From the cell containing the given text, extract its center point as [x, y] coordinate. 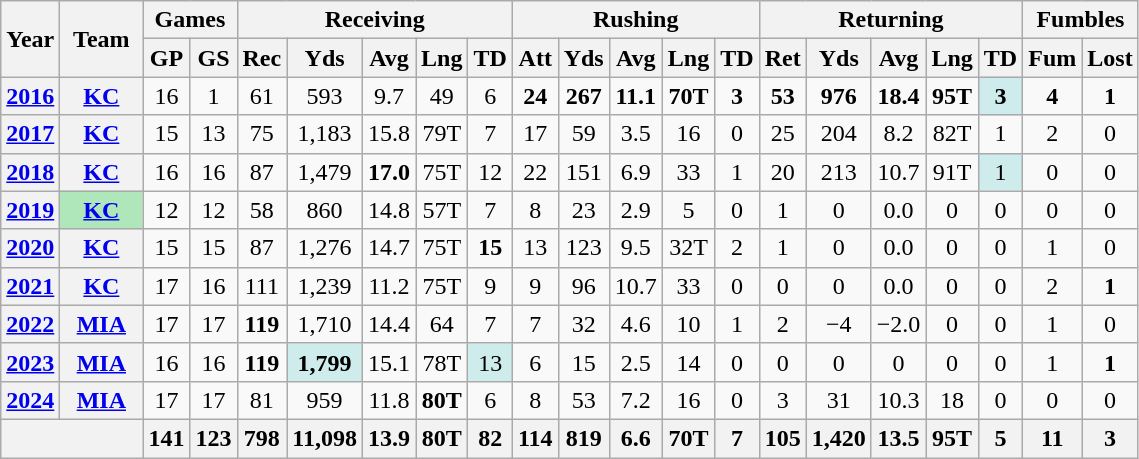
11.8 [388, 400]
9.5 [636, 248]
Fum [1052, 58]
75 [262, 134]
Ret [782, 58]
1,276 [325, 248]
96 [584, 286]
141 [166, 438]
14.7 [388, 248]
798 [262, 438]
1,183 [325, 134]
−2.0 [898, 324]
2024 [30, 400]
4.6 [636, 324]
59 [584, 134]
2017 [30, 134]
1,799 [325, 362]
976 [838, 96]
105 [782, 438]
1,420 [838, 438]
2022 [30, 324]
11 [1052, 438]
14 [688, 362]
14.8 [388, 210]
11.2 [388, 286]
11.1 [636, 96]
20 [782, 172]
82T [952, 134]
959 [325, 400]
64 [442, 324]
25 [782, 134]
Lost [1110, 58]
8.2 [898, 134]
6.9 [636, 172]
Team [102, 39]
2.9 [636, 210]
78T [442, 362]
91T [952, 172]
14.4 [388, 324]
−4 [838, 324]
819 [584, 438]
32T [688, 248]
2019 [30, 210]
23 [584, 210]
58 [262, 210]
Games [190, 20]
9.7 [388, 96]
3.5 [636, 134]
Receiving [374, 20]
Year [30, 39]
1,479 [325, 172]
267 [584, 96]
213 [838, 172]
Rushing [636, 20]
11,098 [325, 438]
151 [584, 172]
114 [535, 438]
79T [442, 134]
24 [535, 96]
18 [952, 400]
Returning [891, 20]
15.8 [388, 134]
Fumbles [1080, 20]
61 [262, 96]
1,239 [325, 286]
32 [584, 324]
Rec [262, 58]
82 [490, 438]
2023 [30, 362]
111 [262, 286]
18.4 [898, 96]
13.5 [898, 438]
204 [838, 134]
593 [325, 96]
860 [325, 210]
57T [442, 210]
15.1 [388, 362]
2.5 [636, 362]
1,710 [325, 324]
22 [535, 172]
13.9 [388, 438]
4 [1052, 96]
2016 [30, 96]
10.3 [898, 400]
81 [262, 400]
2020 [30, 248]
10 [688, 324]
2018 [30, 172]
6.6 [636, 438]
GS [214, 58]
GP [166, 58]
7.2 [636, 400]
17.0 [388, 172]
2021 [30, 286]
Att [535, 58]
49 [442, 96]
31 [838, 400]
